From the cell containing the given text, extract its center point as [x, y] coordinate. 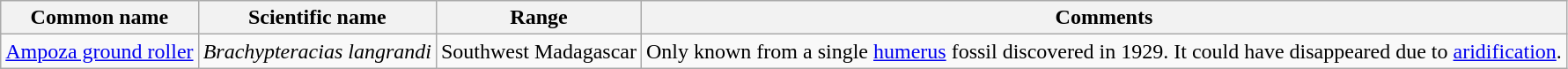
Ampoza ground roller [99, 51]
Range [539, 18]
Southwest Madagascar [539, 51]
Only known from a single humerus fossil discovered in 1929. It could have disappeared due to aridification. [1104, 51]
Brachypteracias langrandi [317, 51]
Comments [1104, 18]
Common name [99, 18]
Scientific name [317, 18]
